For the text-containing cell, return its midpoint in [X, Y] coordinate format. 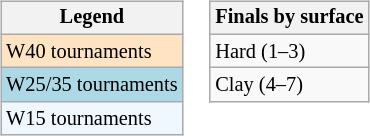
Clay (4–7) [289, 85]
W15 tournaments [92, 119]
W25/35 tournaments [92, 85]
Hard (1–3) [289, 51]
Finals by surface [289, 18]
W40 tournaments [92, 51]
Legend [92, 18]
